Extract the [X, Y] coordinate from the center of the cell holding the provided text.  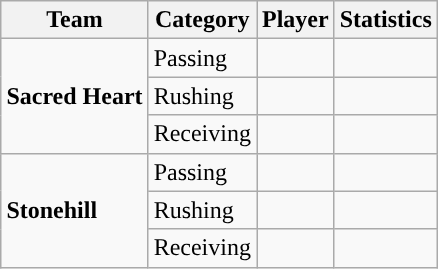
Team [74, 20]
Sacred Heart [74, 96]
Statistics [386, 20]
Player [295, 20]
Stonehill [74, 210]
Category [202, 20]
